Extract the [x, y] coordinate from the center of the cell holding the provided text.  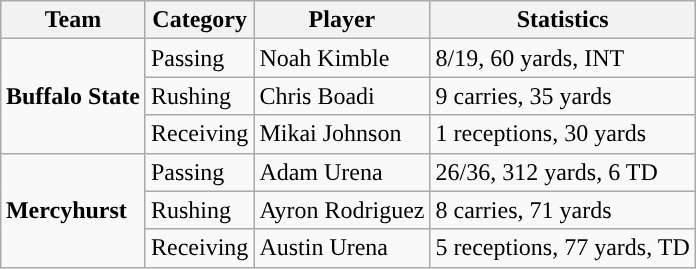
Mikai Johnson [342, 134]
8/19, 60 yards, INT [562, 58]
Player [342, 20]
8 carries, 71 yards [562, 210]
9 carries, 35 yards [562, 96]
Adam Urena [342, 172]
Buffalo State [72, 96]
5 receptions, 77 yards, TD [562, 248]
26/36, 312 yards, 6 TD [562, 172]
Category [199, 20]
Austin Urena [342, 248]
1 receptions, 30 yards [562, 134]
Mercyhurst [72, 210]
Noah Kimble [342, 58]
Team [72, 20]
Statistics [562, 20]
Chris Boadi [342, 96]
Ayron Rodriguez [342, 210]
